Provide the (X, Y) coordinate of the cell's center where the given text is located.  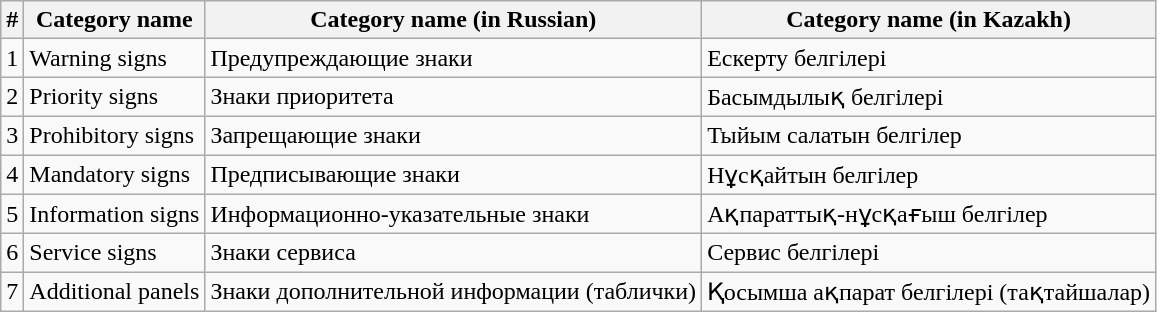
Басымдылық белгілері (929, 97)
6 (12, 253)
Нұсқайтын белгілер (929, 174)
Category name (in Kazakh) (929, 20)
Prohibitory signs (114, 135)
Ақпараттық-нұсқағыш белгілер (929, 214)
Service signs (114, 253)
Информационно-указательные знаки (454, 214)
Ескерту белгілері (929, 58)
3 (12, 135)
Предупреждающие знаки (454, 58)
Priority signs (114, 97)
Category name (in Russian) (454, 20)
Mandatory signs (114, 174)
4 (12, 174)
Additional panels (114, 292)
Қосымша ақпарат белгілері (тақтайшалар) (929, 292)
2 (12, 97)
# (12, 20)
Знаки сервиса (454, 253)
1 (12, 58)
Предписывающие знаки (454, 174)
Category name (114, 20)
Сервис белгілері (929, 253)
Тыйым салатын белгілер (929, 135)
5 (12, 214)
Information signs (114, 214)
Запрещающие знаки (454, 135)
7 (12, 292)
Знаки дополнительной информации (таблички) (454, 292)
Знаки приоритета (454, 97)
Warning signs (114, 58)
